Pinpoint the cell where the given text exists, returning its [x, y] midpoint coordinate. 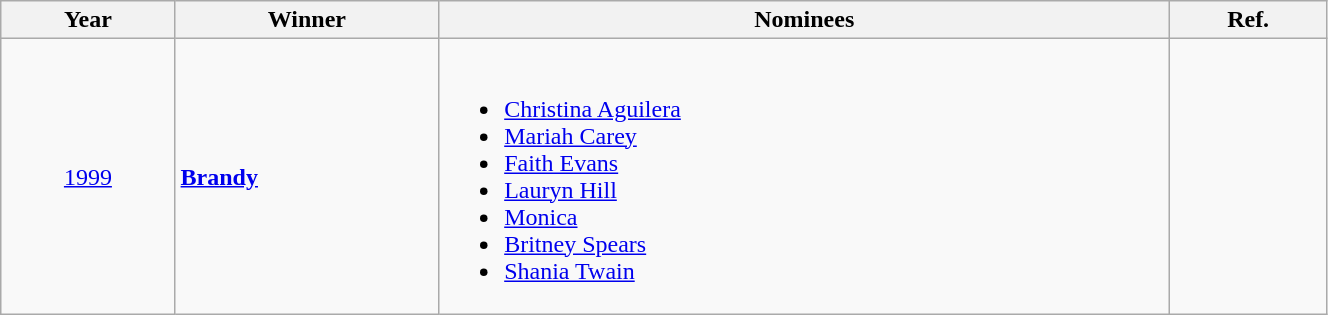
Winner [307, 20]
Ref. [1248, 20]
1999 [88, 176]
Year [88, 20]
Christina AguileraMariah CareyFaith EvansLauryn HillMonicaBritney SpearsShania Twain [804, 176]
Nominees [804, 20]
Brandy [307, 176]
